Return [x, y] of the center of cell containing provided text 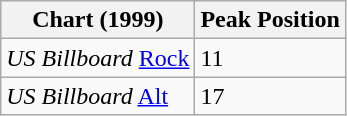
17 [270, 96]
Peak Position [270, 20]
11 [270, 58]
US Billboard Rock [98, 58]
US Billboard Alt [98, 96]
Chart (1999) [98, 20]
